Capture the cell that displays the provided text and extract its (x, y) central coordinate. 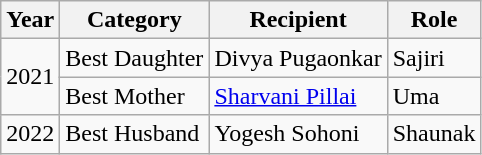
Sharvani Pillai (298, 96)
Yogesh Sohoni (298, 134)
Sajiri (434, 58)
Best Mother (134, 96)
Best Daughter (134, 58)
Best Husband (134, 134)
Uma (434, 96)
Role (434, 20)
2021 (30, 77)
Divya Pugaonkar (298, 58)
Recipient (298, 20)
2022 (30, 134)
Shaunak (434, 134)
Category (134, 20)
Year (30, 20)
